From the cell containing the given text, extract its center point as [x, y] coordinate. 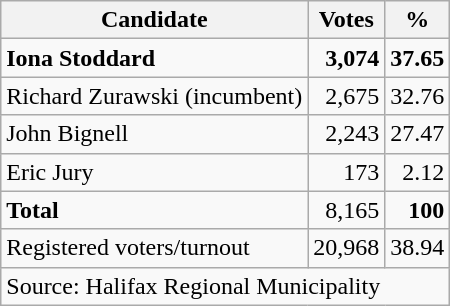
38.94 [418, 248]
2,675 [346, 96]
2,243 [346, 134]
Eric Jury [154, 172]
Total [154, 210]
8,165 [346, 210]
37.65 [418, 58]
100 [418, 210]
20,968 [346, 248]
% [418, 20]
Registered voters/turnout [154, 248]
Source: Halifax Regional Municipality [226, 286]
Iona Stoddard [154, 58]
27.47 [418, 134]
Candidate [154, 20]
Votes [346, 20]
2.12 [418, 172]
32.76 [418, 96]
173 [346, 172]
Richard Zurawski (incumbent) [154, 96]
John Bignell [154, 134]
3,074 [346, 58]
